For the text-containing cell, return its midpoint in [X, Y] coordinate format. 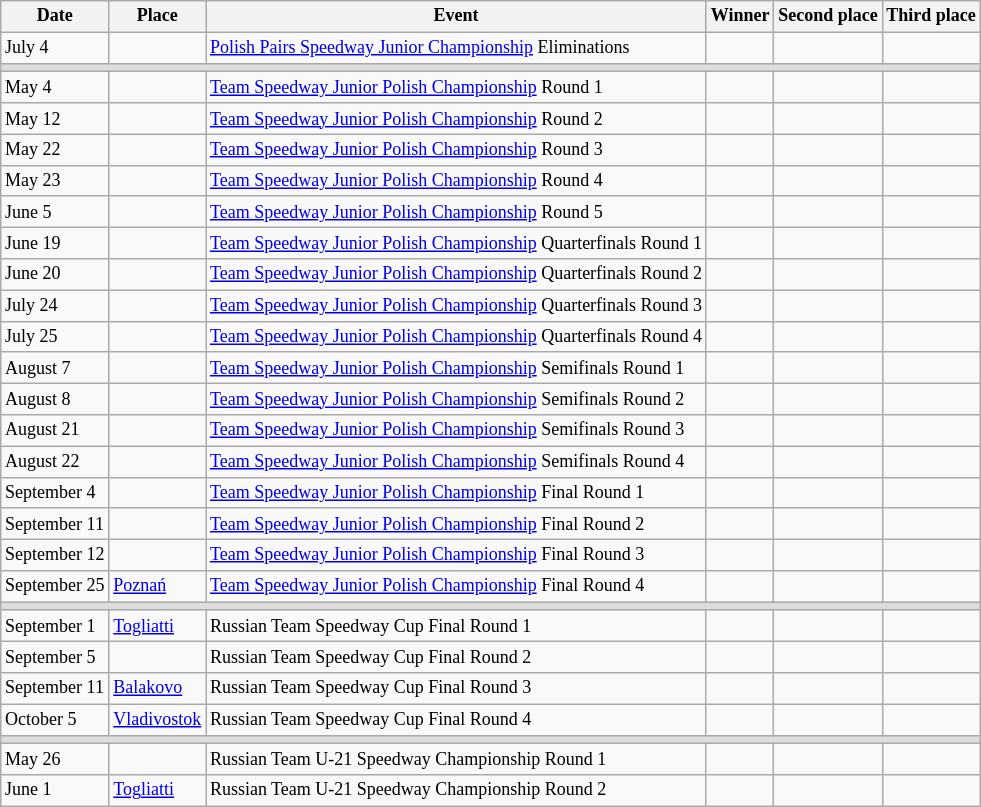
August 7 [55, 368]
Team Speedway Junior Polish Championship Quarterfinals Round 3 [456, 306]
Team Speedway Junior Polish Championship Final Round 2 [456, 524]
Team Speedway Junior Polish Championship Round 2 [456, 118]
Team Speedway Junior Polish Championship Final Round 3 [456, 554]
Russian Team Speedway Cup Final Round 2 [456, 658]
September 1 [55, 626]
Team Speedway Junior Polish Championship Round 1 [456, 88]
Russian Team U-21 Speedway Championship Round 2 [456, 790]
June 20 [55, 274]
Team Speedway Junior Polish Championship Quarterfinals Round 2 [456, 274]
May 12 [55, 118]
Date [55, 16]
Team Speedway Junior Polish Championship Quarterfinals Round 4 [456, 336]
September 5 [55, 658]
June 1 [55, 790]
Team Speedway Junior Polish Championship Semifinals Round 4 [456, 462]
June 5 [55, 212]
Russian Team U-21 Speedway Championship Round 1 [456, 760]
Place [158, 16]
August 22 [55, 462]
May 26 [55, 760]
October 5 [55, 720]
May 23 [55, 180]
May 4 [55, 88]
Team Speedway Junior Polish Championship Semifinals Round 1 [456, 368]
September 25 [55, 586]
Second place [828, 16]
September 12 [55, 554]
Balakovo [158, 688]
Russian Team Speedway Cup Final Round 3 [456, 688]
Team Speedway Junior Polish Championship Final Round 1 [456, 492]
Team Speedway Junior Polish Championship Semifinals Round 2 [456, 398]
Team Speedway Junior Polish Championship Round 4 [456, 180]
Polish Pairs Speedway Junior Championship Eliminations [456, 48]
Team Speedway Junior Polish Championship Quarterfinals Round 1 [456, 244]
Vladivostok [158, 720]
Third place [931, 16]
Russian Team Speedway Cup Final Round 4 [456, 720]
August 21 [55, 430]
Team Speedway Junior Polish Championship Round 5 [456, 212]
June 19 [55, 244]
July 25 [55, 336]
July 24 [55, 306]
Event [456, 16]
July 4 [55, 48]
August 8 [55, 398]
Team Speedway Junior Polish Championship Semifinals Round 3 [456, 430]
Russian Team Speedway Cup Final Round 1 [456, 626]
May 22 [55, 150]
Team Speedway Junior Polish Championship Round 3 [456, 150]
Poznań [158, 586]
Team Speedway Junior Polish Championship Final Round 4 [456, 586]
September 4 [55, 492]
Winner [740, 16]
